Return the [x, y] coordinate for the center point of the cell that contains the specified text.  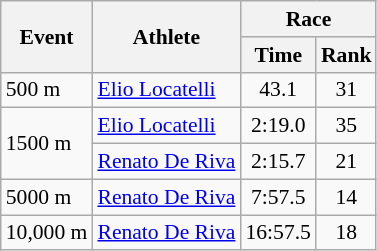
7:57.5 [278, 197]
31 [346, 90]
2:19.0 [278, 126]
10,000 m [47, 233]
14 [346, 197]
Time [278, 55]
Rank [346, 55]
43.1 [278, 90]
Event [47, 36]
35 [346, 126]
1500 m [47, 144]
18 [346, 233]
5000 m [47, 197]
21 [346, 162]
2:15.7 [278, 162]
500 m [47, 90]
Race [308, 19]
16:57.5 [278, 233]
Athlete [166, 36]
